For the text-containing cell, return its midpoint in (X, Y) coordinate format. 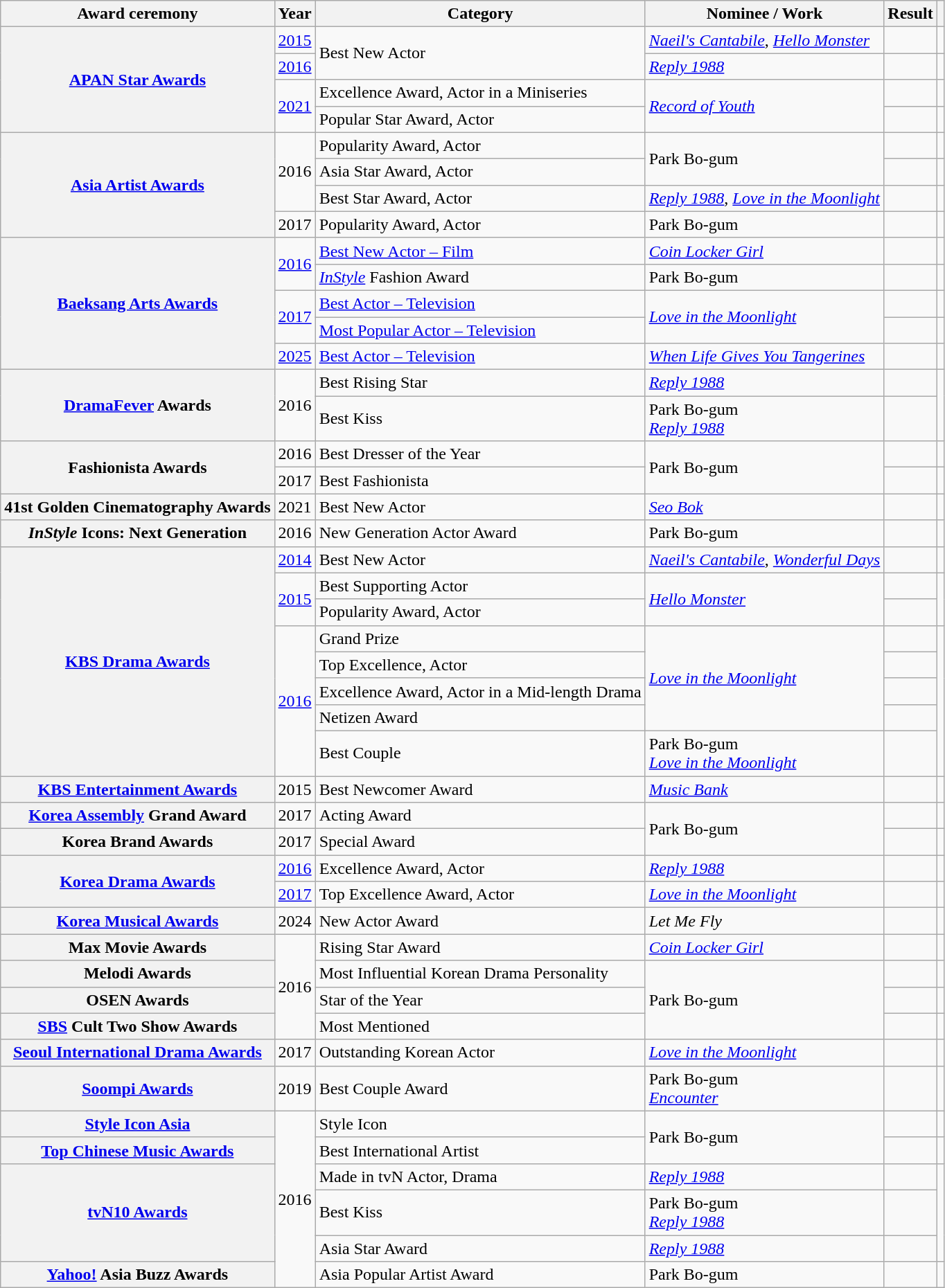
Best Newcomer Award (480, 789)
Record of Youth (765, 106)
DramaFever Awards (137, 406)
tvN10 Awards (137, 1212)
Nominee / Work (765, 14)
Asia Popular Artist Award (480, 1275)
Park Bo-gum Encounter (765, 1089)
Best Rising Star (480, 383)
Baeksang Arts Awards (137, 303)
Korea Assembly Grand Award (137, 816)
Korea Brand Awards (137, 842)
Reply 1988, Love in the Moonlight (765, 198)
Excellence Award, Actor in a Mid-length Drama (480, 691)
Naeil's Cantabile, Hello Monster (765, 40)
When Life Gives You Tangerines (765, 357)
Best Couple (480, 753)
New Actor Award (480, 921)
Best Couple Award (480, 1089)
Excellence Award, Actor in a Miniseries (480, 93)
InStyle Fashion Award (480, 277)
Top Excellence Award, Actor (480, 895)
Award ceremony (137, 14)
Acting Award (480, 816)
Style Icon Asia (137, 1124)
Asia Star Award (480, 1249)
Naeil's Cantabile, Wonderful Days (765, 560)
Rising Star Award (480, 947)
Style Icon (480, 1124)
Best Supporting Actor (480, 586)
Soompi Awards (137, 1089)
Most Popular Actor – Television (480, 330)
Seoul International Drama Awards (137, 1053)
Korea Drama Awards (137, 882)
SBS Cult Two Show Awards (137, 1026)
OSEN Awards (137, 1000)
Made in tvN Actor, Drama (480, 1177)
Most Influential Korean Drama Personality (480, 974)
Korea Musical Awards (137, 921)
Category (480, 14)
Music Bank (765, 789)
41st Golden Cinematography Awards (137, 507)
Best International Artist (480, 1150)
Yahoo! Asia Buzz Awards (137, 1275)
Top Excellence, Actor (480, 665)
Park Bo-gum Love in the Moonlight (765, 753)
Fashionista Awards (137, 467)
KBS Drama Awards (137, 661)
Netizen Award (480, 717)
Best Dresser of the Year (480, 454)
Grand Prize (480, 638)
Best Fashionista (480, 481)
Outstanding Korean Actor (480, 1053)
Excellence Award, Actor (480, 868)
Special Award (480, 842)
InStyle Icons: Next Generation (137, 533)
APAN Star Awards (137, 80)
Seo Bok (765, 507)
Melodi Awards (137, 974)
Hello Monster (765, 599)
Asia Artist Awards (137, 185)
Best Star Award, Actor (480, 198)
2025 (295, 357)
Best New Actor – Film (480, 251)
New Generation Actor Award (480, 533)
Let Me Fly (765, 921)
Most Mentioned (480, 1026)
2014 (295, 560)
Popular Star Award, Actor (480, 119)
Star of the Year (480, 1000)
Max Movie Awards (137, 947)
Top Chinese Music Awards (137, 1150)
KBS Entertainment Awards (137, 789)
Asia Star Award, Actor (480, 172)
2019 (295, 1089)
Result (910, 14)
2024 (295, 921)
Year (295, 14)
